Search for the cell housing the specified text and yield its [x, y] center coordinate. 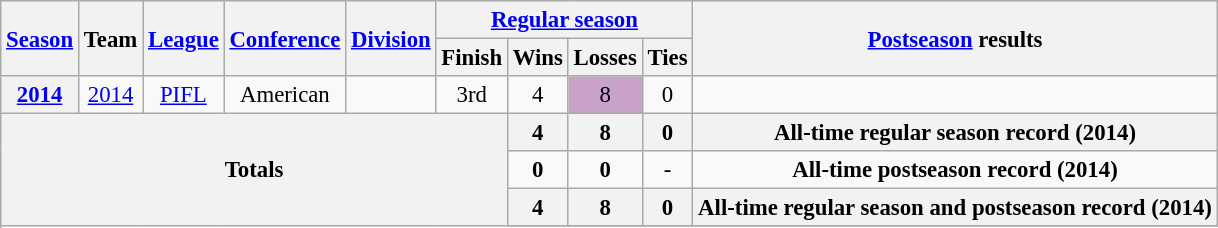
3rd [472, 95]
Regular season [564, 20]
Division [391, 38]
Totals [254, 170]
All-time postseason record (2014) [955, 170]
Conference [285, 38]
All-time regular season record (2014) [955, 133]
Losses [605, 58]
Season [40, 38]
League [184, 38]
American [285, 95]
- [668, 170]
Finish [472, 58]
Team [110, 38]
Postseason results [955, 38]
Ties [668, 58]
All-time regular season and postseason record (2014) [955, 208]
PIFL [184, 95]
Wins [538, 58]
